Provide the (x, y) coordinate of the cell's center where the given text is located.  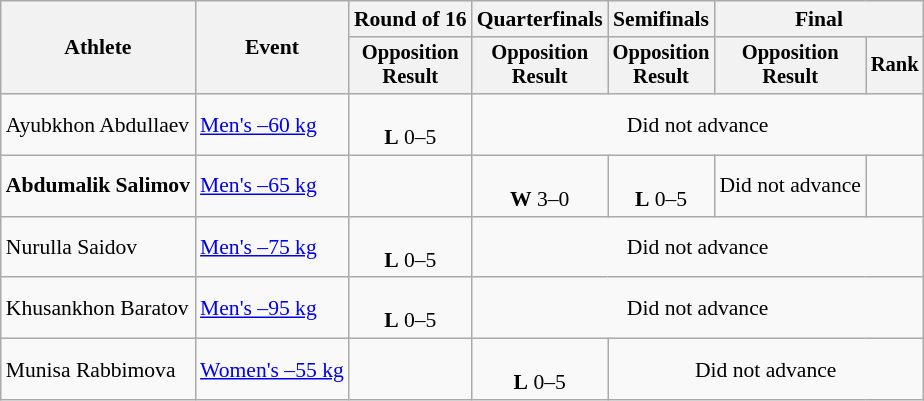
Nurulla Saidov (98, 248)
Women's –55 kg (272, 370)
Men's –65 kg (272, 186)
Quarterfinals (540, 19)
Event (272, 48)
Final (818, 19)
W 3–0 (540, 186)
Ayubkhon Abdullaev (98, 124)
Round of 16 (410, 19)
Men's –75 kg (272, 248)
Semifinals (662, 19)
Khusankhon Baratov (98, 308)
Abdumalik Salimov (98, 186)
Munisa Rabbimova (98, 370)
Athlete (98, 48)
Men's –95 kg (272, 308)
Rank (895, 66)
Men's –60 kg (272, 124)
